Return (X, Y) of the center of cell containing provided text 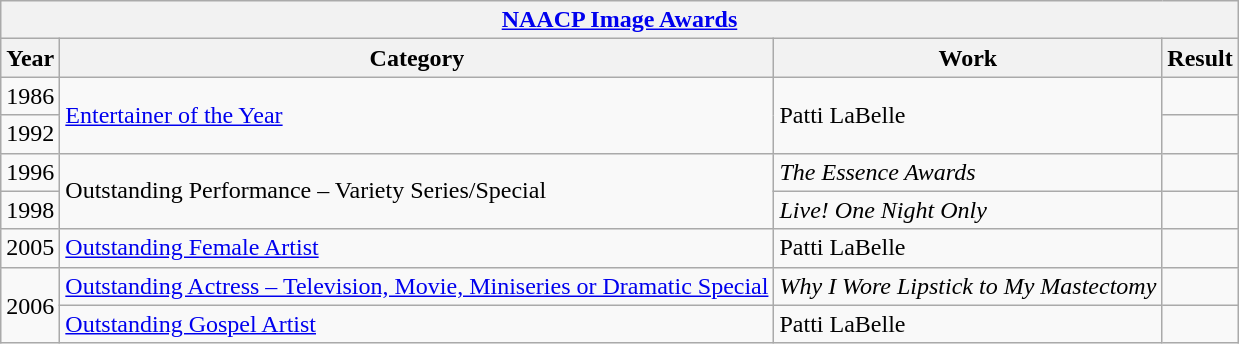
2005 (30, 248)
Category (417, 58)
Outstanding Female Artist (417, 248)
Result (1200, 58)
NAACP Image Awards (620, 20)
Entertainer of the Year (417, 115)
Outstanding Performance – Variety Series/Special (417, 191)
Live! One Night Only (968, 210)
The Essence Awards (968, 172)
Outstanding Gospel Artist (417, 324)
1996 (30, 172)
Work (968, 58)
Year (30, 58)
Outstanding Actress – Television, Movie, Miniseries or Dramatic Special (417, 286)
2006 (30, 305)
Why I Wore Lipstick to My Mastectomy (968, 286)
1998 (30, 210)
1992 (30, 134)
1986 (30, 96)
